Return the [x, y] coordinate for the center point of the cell that contains the specified text.  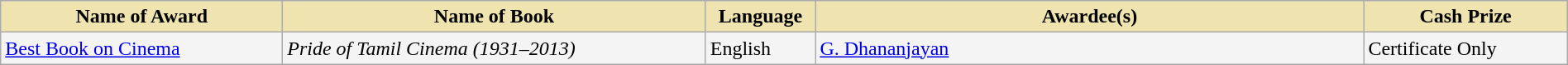
Name of Award [142, 17]
Language [761, 17]
G. Dhananjayan [1090, 48]
Pride of Tamil Cinema (1931–2013) [495, 48]
Certificate Only [1465, 48]
Name of Book [495, 17]
English [761, 48]
Best Book on Cinema [142, 48]
Awardee(s) [1090, 17]
Cash Prize [1465, 17]
